Return (x, y) of the center of cell containing provided text 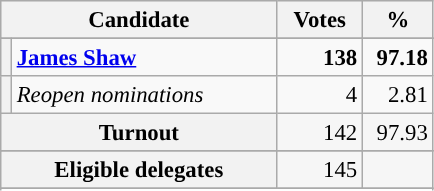
2.81 (398, 95)
Votes (320, 20)
Turnout (139, 133)
Reopen nominations (144, 95)
Candidate (139, 20)
James Shaw (144, 58)
97.93 (398, 133)
Eligible delegates (139, 170)
% (398, 20)
97.18 (398, 58)
145 (320, 170)
4 (320, 95)
138 (320, 58)
142 (320, 133)
